Search for the cell housing the specified text and yield its (X, Y) center coordinate. 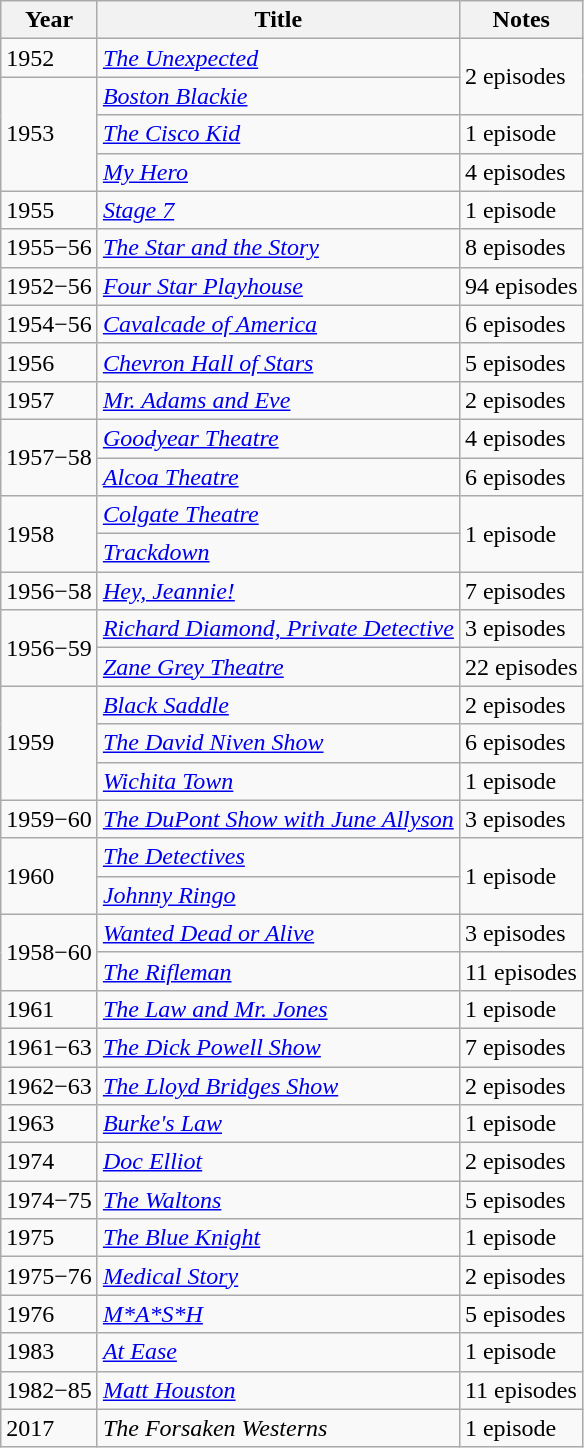
1962−63 (50, 1085)
Black Saddle (278, 705)
1961−63 (50, 1047)
1956−58 (50, 591)
The Blue Knight (278, 1238)
8 episodes (521, 248)
Zane Grey Theatre (278, 667)
Medical Story (278, 1276)
The Dick Powell Show (278, 1047)
1983 (50, 1352)
The Waltons (278, 1200)
Richard Diamond, Private Detective (278, 629)
1955−56 (50, 248)
The David Niven Show (278, 743)
1963 (50, 1124)
M*A*S*H (278, 1314)
Matt Houston (278, 1390)
Year (50, 20)
Doc Elliot (278, 1162)
My Hero (278, 172)
The Law and Mr. Jones (278, 1009)
1959−60 (50, 819)
1961 (50, 1009)
The Unexpected (278, 58)
1952 (50, 58)
Goodyear Theatre (278, 438)
1957 (50, 400)
1976 (50, 1314)
Johnny Ringo (278, 895)
22 episodes (521, 667)
Chevron Hall of Stars (278, 362)
1974 (50, 1162)
Boston Blackie (278, 96)
1953 (50, 134)
Four Star Playhouse (278, 286)
Alcoa Theatre (278, 477)
Notes (521, 20)
1982−85 (50, 1390)
1955 (50, 210)
1974−75 (50, 1200)
1960 (50, 876)
1975 (50, 1238)
Hey, Jeannie! (278, 591)
1975−76 (50, 1276)
Title (278, 20)
Mr. Adams and Eve (278, 400)
The Lloyd Bridges Show (278, 1085)
Wichita Town (278, 781)
94 episodes (521, 286)
The Rifleman (278, 971)
Burke's Law (278, 1124)
The Cisco Kid (278, 134)
Cavalcade of America (278, 324)
1956−59 (50, 648)
The Star and the Story (278, 248)
Wanted Dead or Alive (278, 933)
2017 (50, 1428)
1957−58 (50, 457)
1954−56 (50, 324)
The DuPont Show with June Allyson (278, 819)
1952−56 (50, 286)
Trackdown (278, 553)
The Forsaken Westerns (278, 1428)
At Ease (278, 1352)
Stage 7 (278, 210)
1958 (50, 534)
The Detectives (278, 857)
1959 (50, 743)
1958−60 (50, 952)
1956 (50, 362)
Colgate Theatre (278, 515)
